Return the [X, Y] coordinate for the center point of the cell that contains the specified text.  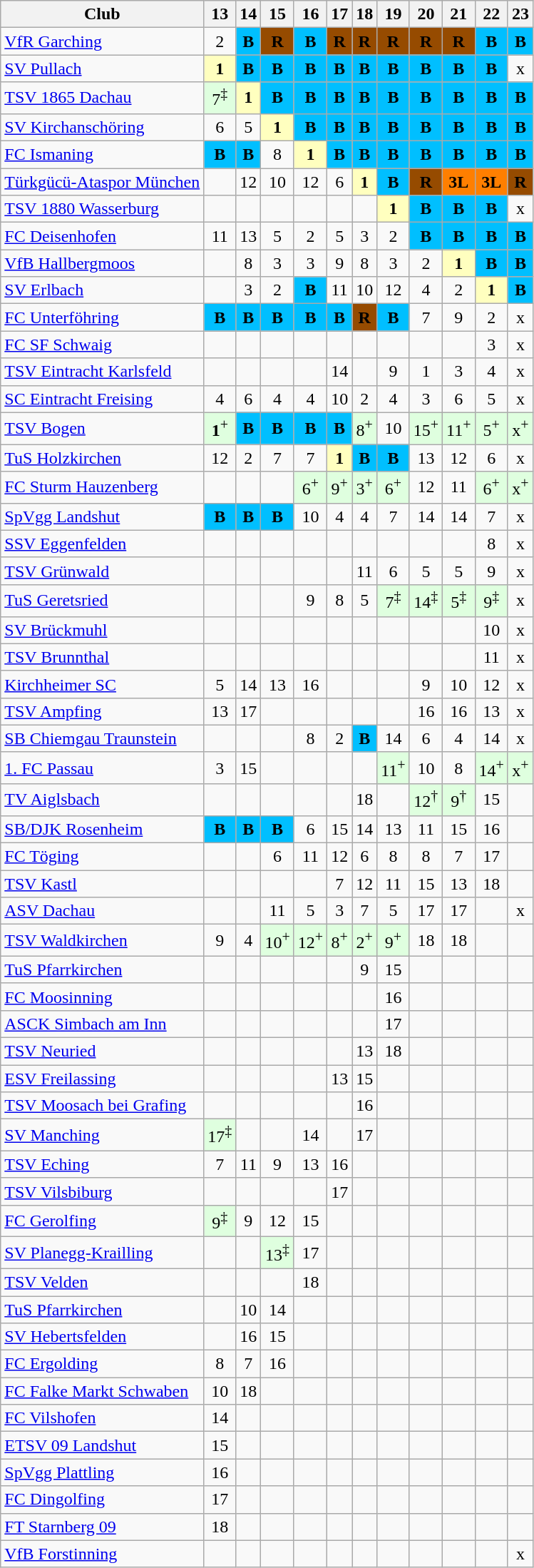
FC Ergolding [103, 1364]
VfB Hallbergmoos [103, 263]
ASCK Simbach am Inn [103, 1024]
ESV Freilassing [103, 1079]
SV Planegg-Krailling [103, 1253]
20 [426, 14]
SV Hebertsfelden [103, 1337]
TSV Grünwald [103, 571]
SV Pullach [103, 68]
SSV Eggenfelden [103, 544]
2+ [365, 940]
17‡ [220, 1136]
TuS Geretsried [103, 601]
TV Aiglsbach [103, 800]
FC Dingolfing [103, 1500]
VfR Garching [103, 41]
12+ [310, 940]
FC Falke Markt Schwaben [103, 1391]
SpVgg Plattling [103, 1472]
9† [459, 800]
12† [426, 800]
TSV 1880 Wasserburg [103, 209]
SpVgg Landshut [103, 516]
FC Gerolfing [103, 1221]
FC Töging [103, 857]
FC Sturm Hauzenberg [103, 488]
TSV Brunnthal [103, 657]
Türkgücü-Ataspor München [103, 182]
TSV Ampfing [103, 711]
23 [520, 14]
Kirchheimer SC [103, 684]
FC Vilshofen [103, 1418]
22 [491, 14]
5+ [491, 428]
21 [459, 14]
15+ [426, 428]
VfB Forstinning [103, 1554]
FC SF Schwaig [103, 345]
5‡ [459, 601]
3+ [365, 488]
TSV Bogen [103, 428]
TSV Eintracht Karlsfeld [103, 372]
FC Unterföhring [103, 317]
SB/DJK Rosenheim [103, 830]
Club [103, 14]
1+ [220, 428]
FC Ismaning [103, 155]
SC Eintracht Freising [103, 399]
19 [394, 14]
14‡ [426, 601]
FT Starnberg 09 [103, 1527]
SB Chiemgau Traunstein [103, 738]
TSV Kastl [103, 884]
TSV Vilsbiburg [103, 1191]
FC Moosinning [103, 997]
10+ [277, 940]
TSV 1865 Dachau [103, 98]
TSV Eching [103, 1164]
SV Kirchanschöring [103, 127]
FC Deisenhofen [103, 236]
TSV Neuried [103, 1052]
SV Manching [103, 1136]
TSV Velden [103, 1282]
ASV Dachau [103, 911]
14+ [491, 768]
TSV Waldkirchen [103, 940]
TuS Holzkirchen [103, 458]
ETSV 09 Landshut [103, 1445]
SV Brückmuhl [103, 630]
1. FC Passau [103, 768]
13‡ [277, 1253]
SV Erlbach [103, 290]
TSV Moosach bei Grafing [103, 1106]
